Return the (x, y) coordinate for the center point of the cell that contains the specified text.  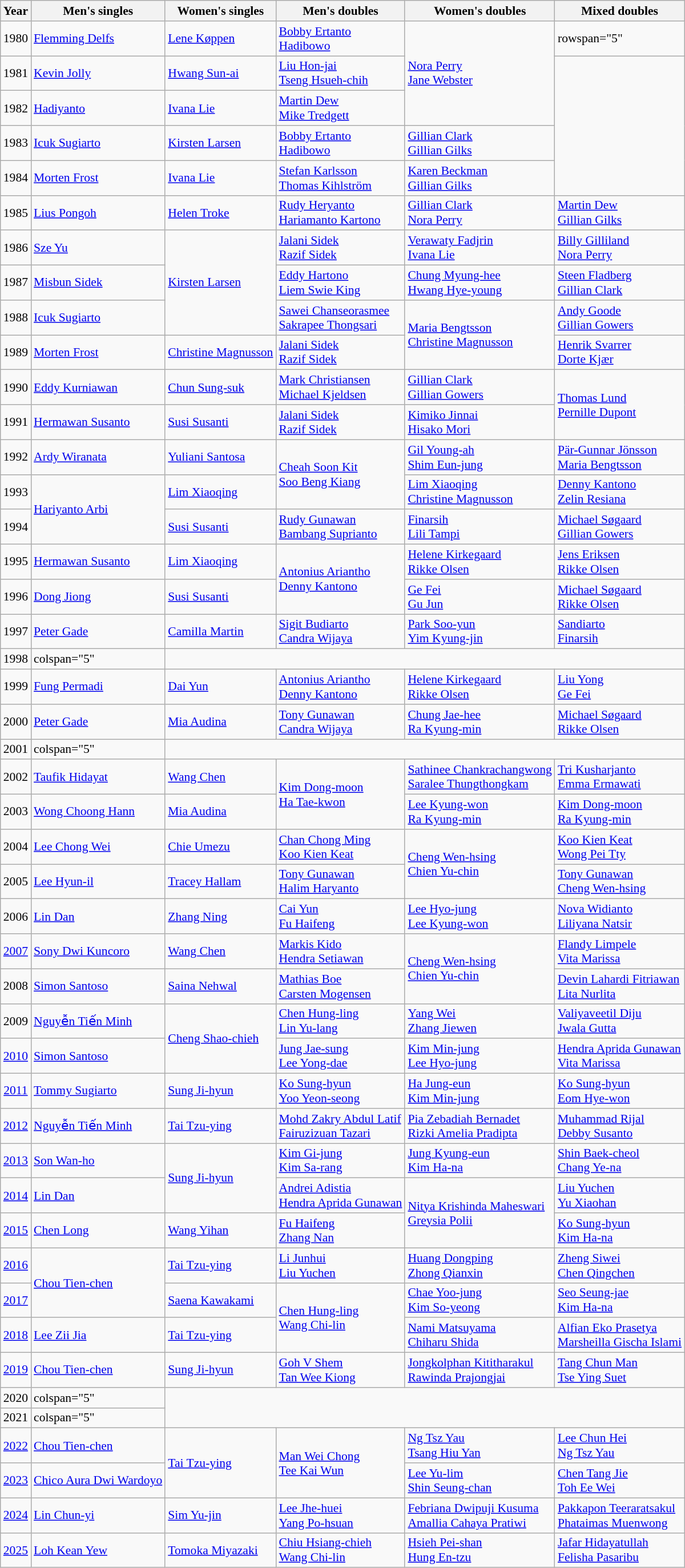
Son Wan-ho (98, 1161)
2021 (16, 1418)
Chae Yoo-jung Kim So-yeong (479, 1300)
Tony Gunawan Cheng Wen-hsing (620, 881)
1998 (16, 659)
Mark Christiansen Michael Kjeldsen (340, 387)
1995 (16, 562)
Gillian Clark Gillian Gowers (479, 387)
1999 (16, 687)
Jung Jae-sung Lee Yong-dae (340, 1056)
Ko Sung-hyun Eom Hye-won (620, 1091)
rowspan="5" (620, 39)
1991 (16, 422)
Saena Kawakami (220, 1300)
Lee Chong Wei (98, 847)
Denny Kantono Zelin Resiana (620, 492)
Fu Haifeng Zhang Nan (340, 1231)
Sim Yu-jin (220, 1515)
Tony Gunawan Candra Wijaya (340, 721)
2001 (16, 749)
Kimiko Jinnai Hisako Mori (479, 422)
Eddy Hartono Liem Swie King (340, 283)
Sony Dwi Kuncoro (98, 951)
Kim Gi-jung Kim Sa-rang (340, 1161)
Jafar Hidayatullah Felisha Pasaribu (620, 1550)
Nitya Krishinda Maheswari Greysia Polii (479, 1213)
Ha Jung-eun Kim Min-jung (479, 1091)
Tony Gunawan Halim Haryanto (340, 881)
Michael Søgaard Gillian Gowers (620, 527)
Lee Jhe-huei Yang Po-hsuan (340, 1515)
2011 (16, 1091)
1987 (16, 283)
Mathias Boe Carsten Mogensen (340, 986)
Rudy Gunawan Bambang Suprianto (340, 527)
Flemming Delfs (98, 39)
Shin Baek-cheol Chang Ye-na (620, 1161)
2013 (16, 1161)
Chico Aura Dwi Wardoyo (98, 1481)
Lee Yu-lim Shin Seung-chan (479, 1481)
Mixed doubles (620, 11)
Chie Umezu (220, 847)
Kim Dong-moon Ha Tae-kwon (340, 795)
Tracey Hallam (220, 881)
Sandiarto Finarsih (620, 631)
Sathinee Chankrachangwong Saralee Thungthongkam (479, 777)
Martin Dew Mike Tredgett (340, 108)
Tri Kusharjanto Emma Ermawati (620, 777)
Fung Permadi (98, 687)
Chen Long (98, 1231)
1983 (16, 143)
2018 (16, 1336)
1982 (16, 108)
Yang Wei Zhang Jiewen (479, 1021)
Mohd Zakry Abdul Latif Fairuzizuan Tazari (340, 1126)
Cheng Shao-chieh (220, 1038)
Cheah Soon Kit Soo Beng Kiang (340, 474)
Jens Eriksen Rikke Olsen (620, 562)
2005 (16, 881)
Ko Sung-hyun Kim Ha-na (620, 1231)
1997 (16, 631)
Febriana Dwipuji Kusuma Amallia Cahaya Pratiwi (479, 1515)
2003 (16, 812)
Kim Min-jung Lee Hyo-jung (479, 1056)
Stefan Karlsson Thomas Kihlström (340, 178)
1990 (16, 387)
Lin Chun-yi (98, 1515)
2016 (16, 1265)
Nora Perry Jane Webster (479, 73)
1981 (16, 73)
Year (16, 11)
Gil Young-ah Shim Eun-jung (479, 457)
2012 (16, 1126)
Misbun Sidek (98, 283)
Hendra Aprida Gunawan Vita Marissa (620, 1056)
Henrik Svarrer Dorte Kjær (620, 353)
Koo Kien Keat Wong Pei Tty (620, 847)
Cai Yun Fu Haifeng (340, 917)
Verawaty Fadjrin Ivana Lie (479, 248)
Jongkolphan Kititharakul Rawinda Prajongjai (479, 1370)
Chun Sung-suk (220, 387)
Liu Yuchen Yu Xiaohan (620, 1195)
Dong Jiong (98, 597)
Gillian Clark Gillian Gilks (479, 143)
Chung Jae-hee Ra Kyung-min (479, 721)
Lee Zii Jia (98, 1336)
2000 (16, 721)
Chen Tang Jie Toh Ee Wei (620, 1481)
Lee Kyung-won Ra Kyung-min (479, 812)
1993 (16, 492)
Sigit Budiarto Candra Wijaya (340, 631)
Tang Chun Man Tse Ying Suet (620, 1370)
Devin Lahardi Fitriawan Lita Nurlita (620, 986)
Men's singles (98, 11)
Sawei Chanseorasmee Sakrapee Thongsari (340, 317)
Markis Kido Hendra Setiawan (340, 951)
Seo Seung-jae Kim Ha-na (620, 1300)
2006 (16, 917)
Gillian Clark Nora Perry (479, 212)
Liu Yong Ge Fei (620, 687)
1992 (16, 457)
Pär-Gunnar Jönsson Maria Bengtsson (620, 457)
Ge Fei Gu Jun (479, 597)
Taufik Hidayat (98, 777)
Andrei Adistia Hendra Aprida Gunawan (340, 1195)
Chen Hung-ling Lin Yu-lang (340, 1021)
Zheng Siwei Chen Qingchen (620, 1265)
Finarsih Lili Tampi (479, 527)
Wong Choong Hann (98, 812)
2020 (16, 1398)
2017 (16, 1300)
Camilla Martin (220, 631)
Lee Chun Hei Ng Tsz Yau (620, 1445)
Man Wei Chong Tee Kai Wun (340, 1463)
Ng Tsz Yau Tsang Hiu Yan (479, 1445)
2022 (16, 1445)
Hsieh Pei-shan Hung En-tzu (479, 1550)
Dai Yun (220, 687)
Liu Hon-jai Tseng Hsueh-chih (340, 73)
1985 (16, 212)
Tommy Sugiarto (98, 1091)
Sze Yu (98, 248)
2004 (16, 847)
Kevin Jolly (98, 73)
Christine Magnusson (220, 353)
Rudy Heryanto Hariamanto Kartono (340, 212)
Pia Zebadiah Bernadet Rizki Amelia Pradipta (479, 1126)
2008 (16, 986)
2024 (16, 1515)
Men's doubles (340, 11)
Lee Hyo-jung Lee Kyung-won (479, 917)
Saina Nehwal (220, 986)
Ko Sung-hyun Yoo Yeon-seong (340, 1091)
Steen Fladberg Gillian Clark (620, 283)
Huang Dongping Zhong Qianxin (479, 1265)
Tomoka Miyazaki (220, 1550)
Alfian Eko Prasetya Marsheilla Gischa Islami (620, 1336)
Women's doubles (479, 11)
Hwang Sun-ai (220, 73)
2023 (16, 1481)
Nova Widianto Liliyana Natsir (620, 917)
1980 (16, 39)
Billy Gilliland Nora Perry (620, 248)
Pakkapon Teeraratsakul Phataimas Muenwong (620, 1515)
Lee Hyun-il (98, 881)
1986 (16, 248)
1989 (16, 353)
2019 (16, 1370)
Lene Køppen (220, 39)
Valiyaveetil Diju Jwala Gutta (620, 1021)
2002 (16, 777)
Wang Yihan (220, 1231)
Andy Goode Gillian Gowers (620, 317)
Chan Chong Ming Koo Kien Keat (340, 847)
1994 (16, 527)
1996 (16, 597)
Eddy Kurniawan (98, 387)
Jung Kyung-eun Kim Ha-na (479, 1161)
2014 (16, 1195)
1988 (16, 317)
Lius Pongoh (98, 212)
Li Junhui Liu Yuchen (340, 1265)
Muhammad Rijal Debby Susanto (620, 1126)
Loh Kean Yew (98, 1550)
Karen Beckman Gillian Gilks (479, 178)
2025 (16, 1550)
Yuliani Santosa (220, 457)
Martin Dew Gillian Gilks (620, 212)
2007 (16, 951)
Zhang Ning (220, 917)
Park Soo-yun Yim Kyung-jin (479, 631)
Thomas Lund Pernille Dupont (620, 405)
2015 (16, 1231)
Chen Hung-ling Wang Chi-lin (340, 1317)
Helen Troke (220, 212)
2009 (16, 1021)
Goh V Shem Tan Wee Kiong (340, 1370)
Nami Matsuyama Chiharu Shida (479, 1336)
Hadiyanto (98, 108)
Kim Dong-moon Ra Kyung-min (620, 812)
1984 (16, 178)
2010 (16, 1056)
Hariyanto Arbi (98, 509)
Chung Myung-hee Hwang Hye-young (479, 283)
Ardy Wiranata (98, 457)
Flandy Limpele Vita Marissa (620, 951)
Chiu Hsiang-chieh Wang Chi-lin (340, 1550)
Maria Bengtsson Christine Magnusson (479, 335)
Lim Xiaoqing Christine Magnusson (479, 492)
Women's singles (220, 11)
